From the cell containing the given text, extract its center point as [X, Y] coordinate. 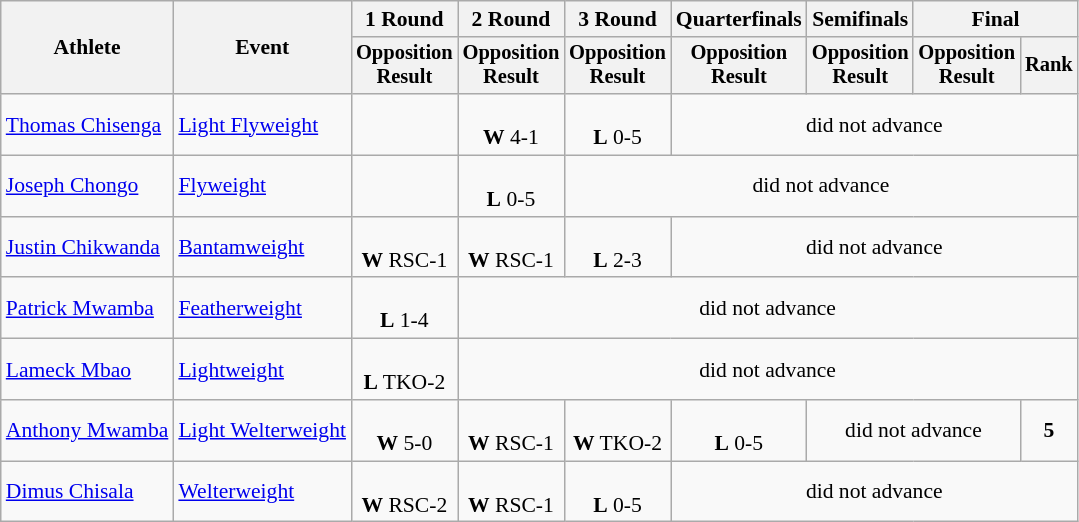
Final [995, 19]
5 [1049, 430]
Light Flyweight [262, 124]
Lameck Mbao [88, 370]
Flyweight [262, 186]
W 5-0 [404, 430]
W RSC-2 [404, 492]
Rank [1049, 66]
1 Round [404, 19]
Semifinals [860, 19]
L 1-4 [404, 308]
Quarterfinals [739, 19]
Featherweight [262, 308]
3 Round [618, 19]
L 2-3 [618, 248]
Justin Chikwanda [88, 248]
Patrick Mwamba [88, 308]
Thomas Chisenga [88, 124]
Dimus Chisala [88, 492]
Athlete [88, 48]
Lightweight [262, 370]
L TKO-2 [404, 370]
Anthony Mwamba [88, 430]
2 Round [512, 19]
Welterweight [262, 492]
W 4-1 [512, 124]
Light Welterweight [262, 430]
Bantamweight [262, 248]
W TKO-2 [618, 430]
Event [262, 48]
Joseph Chongo [88, 186]
